Provide the [x, y] coordinate of the cell's center where the given text is located.  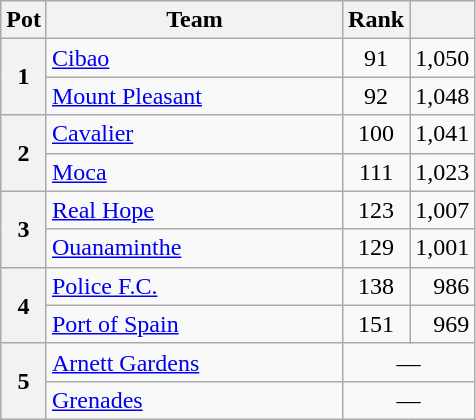
Mount Pleasant [194, 96]
Real Hope [194, 210]
151 [376, 324]
91 [376, 58]
Grenades [194, 400]
986 [442, 286]
138 [376, 286]
111 [376, 172]
3 [24, 229]
1,007 [442, 210]
1,041 [442, 134]
100 [376, 134]
1,023 [442, 172]
1,001 [442, 248]
Cibao [194, 58]
1 [24, 77]
Moca [194, 172]
Team [194, 20]
Pot [24, 20]
Cavalier [194, 134]
92 [376, 96]
Police F.C. [194, 286]
1,048 [442, 96]
969 [442, 324]
1,050 [442, 58]
2 [24, 153]
123 [376, 210]
Ouanaminthe [194, 248]
Arnett Gardens [194, 362]
5 [24, 381]
Rank [376, 20]
129 [376, 248]
Port of Spain [194, 324]
4 [24, 305]
